Locate the cell with the specified text and output its (X, Y) center coordinate. 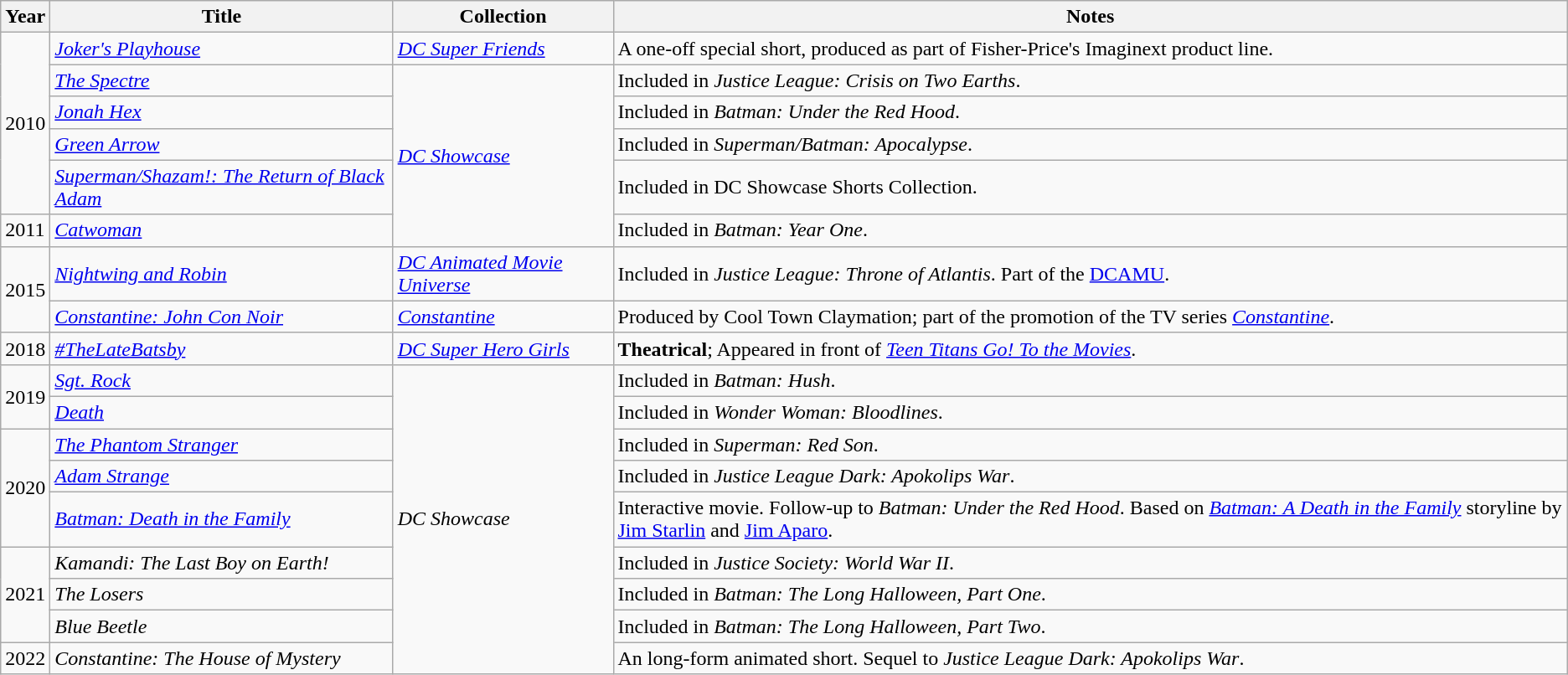
Included in Wonder Woman: Bloodlines. (1091, 412)
A one-off special short, produced as part of Fisher-Price's Imaginext product line. (1091, 49)
2022 (25, 658)
DC Super Hero Girls (503, 348)
Included in DC Showcase Shorts Collection. (1091, 188)
Theatrical; Appeared in front of Teen Titans Go! To the Movies. (1091, 348)
Included in Justice League Dark: Apokolips War. (1091, 477)
Collection (503, 17)
An long-form animated short. Sequel to Justice League Dark: Apokolips War. (1091, 658)
2019 (25, 396)
Green Arrow (221, 144)
2018 (25, 348)
Produced by Cool Town Claymation; part of the promotion of the TV series Constantine. (1091, 317)
Included in Superman/Batman: Apocalypse. (1091, 144)
Sgt. Rock (221, 380)
Included in Justice League: Crisis on Two Earths. (1091, 80)
The Phantom Stranger (221, 445)
Included in Batman: Under the Red Hood. (1091, 112)
Included in Batman: Hush. (1091, 380)
Included in Batman: The Long Halloween, Part Two. (1091, 626)
Interactive movie. Follow-up to Batman: Under the Red Hood. Based on Batman: A Death in the Family storyline by Jim Starlin and Jim Aparo. (1091, 519)
2021 (25, 595)
Catwoman (221, 230)
DC Super Friends (503, 49)
The Spectre (221, 80)
Superman/Shazam!: The Return of Black Adam (221, 188)
Blue Beetle (221, 626)
2015 (25, 290)
Joker's Playhouse (221, 49)
DC Animated Movie Universe (503, 273)
Death (221, 412)
Included in Superman: Red Son. (1091, 445)
Included in Batman: The Long Halloween, Part One. (1091, 595)
Included in Batman: Year One. (1091, 230)
Constantine (503, 317)
Year (25, 17)
Batman: Death in the Family (221, 519)
2010 (25, 124)
Adam Strange (221, 477)
Included in Justice Society: World War II. (1091, 563)
Notes (1091, 17)
2011 (25, 230)
Constantine: The House of Mystery (221, 658)
Constantine: John Con Noir (221, 317)
Included in Justice League: Throne of Atlantis. Part of the DCAMU. (1091, 273)
Nightwing and Robin (221, 273)
Jonah Hex (221, 112)
2020 (25, 487)
Title (221, 17)
Kamandi: The Last Boy on Earth! (221, 563)
The Losers (221, 595)
#TheLateBatsby (221, 348)
